Detect which cell encompasses the target text, then output its (x, y) center coordinate. 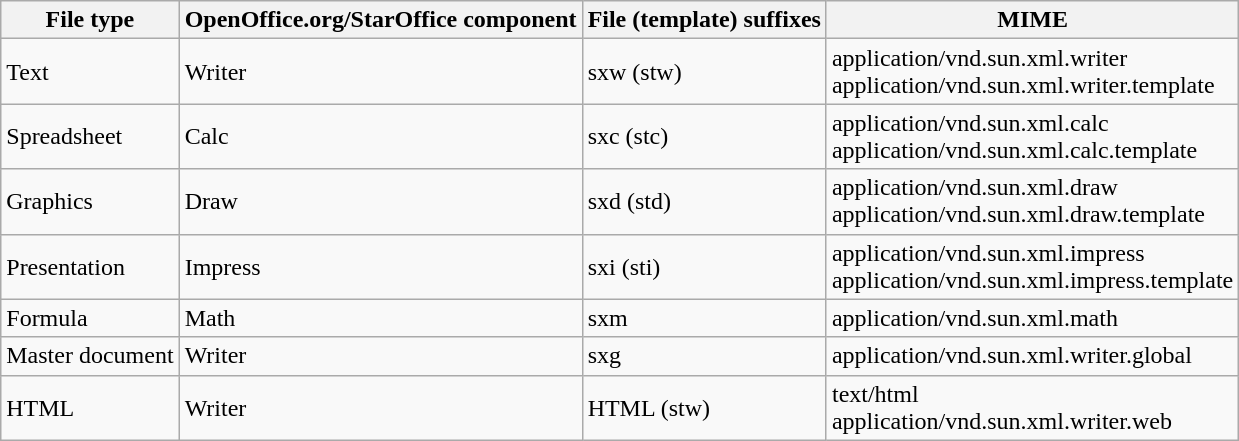
Text (90, 72)
text/htmlapplication/vnd.sun.xml.writer.web (1032, 408)
Draw (380, 202)
HTML (90, 408)
sxw (stw) (704, 72)
Impress (380, 266)
OpenOffice.org/StarOffice component (380, 20)
sxc (stc) (704, 136)
Formula (90, 318)
Graphics (90, 202)
Calc (380, 136)
MIME (1032, 20)
sxd (std) (704, 202)
Master document (90, 356)
sxm (704, 318)
Math (380, 318)
application/vnd.sun.xml.writerapplication/vnd.sun.xml.writer.template (1032, 72)
Presentation (90, 266)
application/vnd.sun.xml.impressapplication/vnd.sun.xml.impress.template (1032, 266)
application/vnd.sun.xml.writer.global (1032, 356)
application/vnd.sun.xml.calcapplication/vnd.sun.xml.calc.template (1032, 136)
File type (90, 20)
sxi (sti) (704, 266)
application/vnd.sun.xml.drawapplication/vnd.sun.xml.draw.template (1032, 202)
Spreadsheet (90, 136)
application/vnd.sun.xml.math (1032, 318)
HTML (stw) (704, 408)
sxg (704, 356)
File (template) suffixes (704, 20)
